Identify which cell holds the provided text, then report its (x, y) central coordinate. 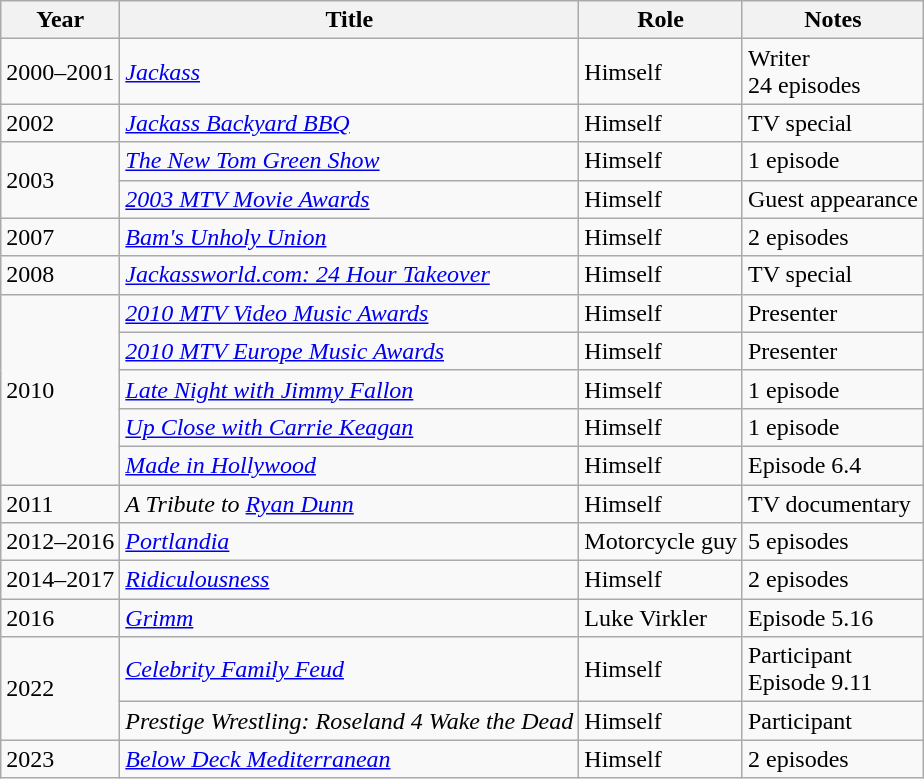
2014–2017 (60, 580)
Episode 5.16 (832, 618)
Grimm (350, 618)
Up Close with Carrie Keagan (350, 427)
2002 (60, 123)
Jackass (350, 72)
2016 (60, 618)
2007 (60, 237)
Luke Virkler (661, 618)
2011 (60, 503)
2022 (60, 688)
Year (60, 20)
Bam's Unholy Union (350, 237)
2003 MTV Movie Awards (350, 199)
The New Tom Green Show (350, 161)
Prestige Wrestling: Roseland 4 Wake the Dead (350, 721)
2010 MTV Europe Music Awards (350, 351)
A Tribute to Ryan Dunn (350, 503)
2010 MTV Video Music Awards (350, 313)
Made in Hollywood (350, 465)
Late Night with Jimmy Fallon (350, 389)
Role (661, 20)
TV documentary (832, 503)
Title (350, 20)
Celebrity Family Feud (350, 670)
2003 (60, 180)
2000–2001 (60, 72)
Writer24 episodes (832, 72)
5 episodes (832, 542)
Jackassworld.com: 24 Hour Takeover (350, 275)
2023 (60, 759)
ParticipantEpisode 9.11 (832, 670)
Ridiculousness (350, 580)
Motorcycle guy (661, 542)
Jackass Backyard BBQ (350, 123)
Episode 6.4 (832, 465)
Participant (832, 721)
2012–2016 (60, 542)
2010 (60, 389)
2008 (60, 275)
Below Deck Mediterranean (350, 759)
Notes (832, 20)
Guest appearance (832, 199)
Portlandia (350, 542)
